For the text-containing cell, return its midpoint in [X, Y] coordinate format. 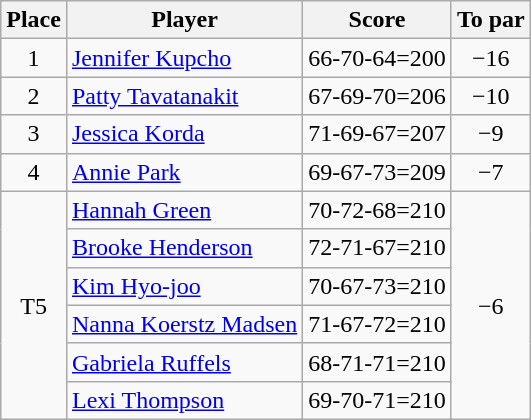
−9 [490, 134]
71-67-72=210 [378, 324]
Jennifer Kupcho [184, 58]
Gabriela Ruffels [184, 362]
2 [34, 96]
T5 [34, 305]
Lexi Thompson [184, 400]
Nanna Koerstz Madsen [184, 324]
Kim Hyo-joo [184, 286]
Player [184, 20]
67-69-70=206 [378, 96]
Annie Park [184, 172]
69-67-73=209 [378, 172]
4 [34, 172]
−7 [490, 172]
71-69-67=207 [378, 134]
Brooke Henderson [184, 248]
1 [34, 58]
70-72-68=210 [378, 210]
Jessica Korda [184, 134]
70-67-73=210 [378, 286]
Score [378, 20]
66-70-64=200 [378, 58]
3 [34, 134]
Patty Tavatanakit [184, 96]
−16 [490, 58]
72-71-67=210 [378, 248]
−6 [490, 305]
−10 [490, 96]
To par [490, 20]
Place [34, 20]
68-71-71=210 [378, 362]
69-70-71=210 [378, 400]
Hannah Green [184, 210]
